For the text-containing cell, return its midpoint in [X, Y] coordinate format. 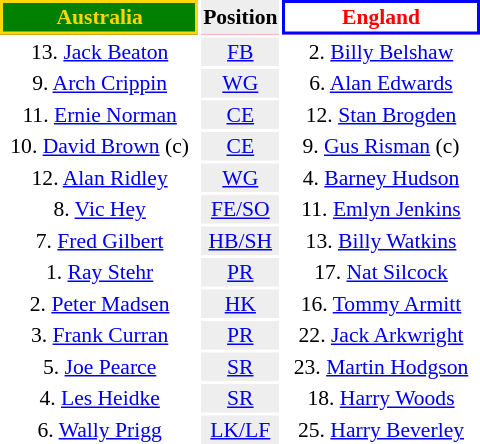
8. Vic Hey [100, 209]
1. Ray Stehr [100, 272]
5. Joe Pearce [100, 366]
12. Stan Brogden [381, 114]
3. Frank Curran [100, 335]
13. Jack Beaton [100, 52]
England [381, 17]
18. Harry Woods [381, 398]
Position [240, 17]
22. Jack Arkwright [381, 335]
HK [240, 304]
FE/SO [240, 209]
4. Barney Hudson [381, 178]
17. Nat Silcock [381, 272]
6. Alan Edwards [381, 83]
7. Fred Gilbert [100, 240]
4. Les Heidke [100, 398]
9. Arch Crippin [100, 83]
9. Gus Risman (c) [381, 146]
11. Emlyn Jenkins [381, 209]
11. Ernie Norman [100, 114]
23. Martin Hodgson [381, 366]
HB/SH [240, 240]
LK/LF [240, 430]
6. Wally Prigg [100, 430]
10. David Brown (c) [100, 146]
25. Harry Beverley [381, 430]
13. Billy Watkins [381, 240]
2. Billy Belshaw [381, 52]
12. Alan Ridley [100, 178]
16. Tommy Armitt [381, 304]
2. Peter Madsen [100, 304]
Australia [100, 17]
FB [240, 52]
